Identify which cell holds the provided text, then report its [x, y] central coordinate. 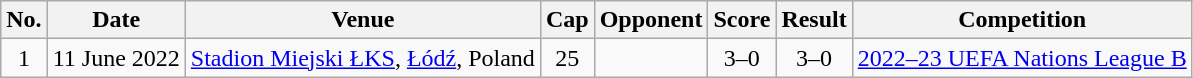
25 [567, 58]
Stadion Miejski ŁKS, Łódź, Poland [362, 58]
Result [814, 20]
No. [24, 20]
Competition [1022, 20]
Score [742, 20]
2022–23 UEFA Nations League B [1022, 58]
Venue [362, 20]
Date [116, 20]
Cap [567, 20]
Opponent [651, 20]
11 June 2022 [116, 58]
1 [24, 58]
